Return (x, y) of the center of cell containing provided text 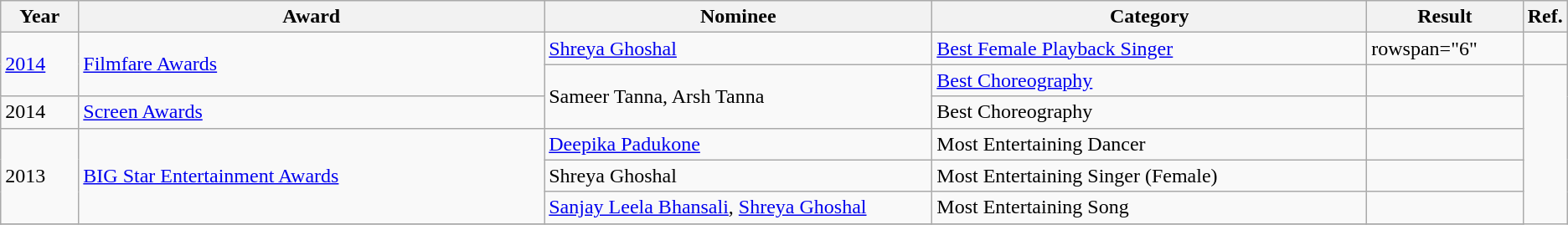
Filmfare Awards (312, 64)
Deepika Padukone (739, 144)
Best Female Playback Singer (1149, 49)
Category (1149, 17)
Year (40, 17)
Most Entertaining Singer (Female) (1149, 176)
BIG Star Entertainment Awards (312, 176)
Sameer Tanna, Arsh Tanna (739, 96)
Most Entertaining Song (1149, 207)
Most Entertaining Dancer (1149, 144)
Nominee (739, 17)
Ref. (1545, 17)
2013 (40, 176)
Result (1445, 17)
rowspan="6" (1445, 49)
Award (312, 17)
Sanjay Leela Bhansali, Shreya Ghoshal (739, 207)
Screen Awards (312, 112)
